Determine the [X, Y] coordinate at the center of the cell enclosing the given text.  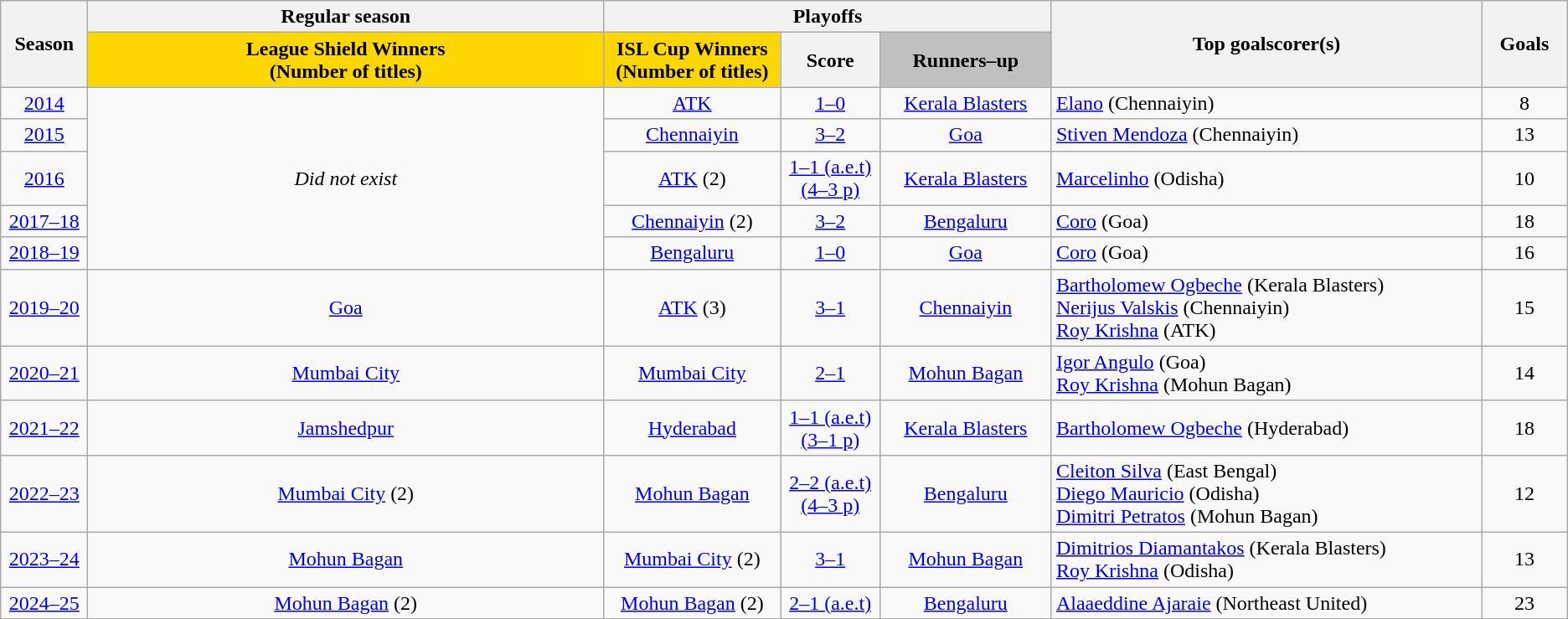
Playoffs [828, 17]
Season [44, 44]
2018–19 [44, 253]
Stiven Mendoza (Chennaiyin) [1266, 135]
Regular season [346, 17]
2021–22 [44, 427]
Alaaeddine Ajaraie (Northeast United) [1266, 602]
2019–20 [44, 307]
2023–24 [44, 560]
16 [1524, 253]
Marcelinho (Odisha) [1266, 178]
2–2 (a.e.t)(4–3 p) [830, 493]
2–1 [830, 374]
2024–25 [44, 602]
Hyderabad [692, 427]
ATK (2) [692, 178]
Score [830, 60]
23 [1524, 602]
Bartholomew Ogbeche (Kerala Blasters) Nerijus Valskis (Chennaiyin) Roy Krishna (ATK) [1266, 307]
15 [1524, 307]
League Shield Winners(Number of titles) [346, 60]
2020–21 [44, 374]
14 [1524, 374]
Igor Angulo (Goa) Roy Krishna (Mohun Bagan) [1266, 374]
2017–18 [44, 221]
2014 [44, 103]
2–1 (a.e.t) [830, 602]
ATK (3) [692, 307]
Elano (Chennaiyin) [1266, 103]
2016 [44, 178]
Chennaiyin (2) [692, 221]
1–1 (a.e.t)(4–3 p) [830, 178]
1–1 (a.e.t)(3–1 p) [830, 427]
Jamshedpur [346, 427]
Top goalscorer(s) [1266, 44]
Goals [1524, 44]
Dimitrios Diamantakos (Kerala Blasters) Roy Krishna (Odisha) [1266, 560]
ATK [692, 103]
Cleiton Silva (East Bengal) Diego Mauricio (Odisha) Dimitri Petratos (Mohun Bagan) [1266, 493]
ISL Cup Winners(Number of titles) [692, 60]
8 [1524, 103]
10 [1524, 178]
Did not exist [346, 178]
Runners–up [965, 60]
Bartholomew Ogbeche (Hyderabad) [1266, 427]
2015 [44, 135]
12 [1524, 493]
2022–23 [44, 493]
